Return [X, Y] of the center of cell containing provided text 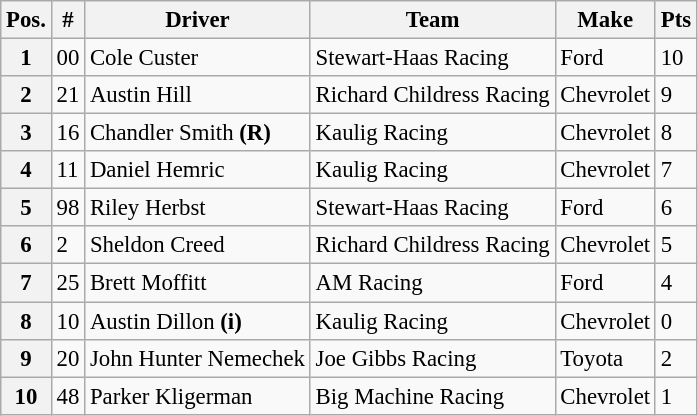
Joe Gibbs Racing [432, 358]
Riley Herbst [198, 208]
Chandler Smith (R) [198, 133]
25 [68, 283]
20 [68, 358]
Austin Hill [198, 95]
Austin Dillon (i) [198, 321]
# [68, 20]
21 [68, 95]
11 [68, 170]
Pts [676, 20]
Brett Moffitt [198, 283]
00 [68, 58]
Parker Kligerman [198, 396]
Toyota [605, 358]
Daniel Hemric [198, 170]
Pos. [26, 20]
Big Machine Racing [432, 396]
Team [432, 20]
16 [68, 133]
AM Racing [432, 283]
Make [605, 20]
48 [68, 396]
Driver [198, 20]
Cole Custer [198, 58]
Sheldon Creed [198, 245]
3 [26, 133]
0 [676, 321]
98 [68, 208]
John Hunter Nemechek [198, 358]
